Find where the given text appears and provide that cell's center as (X, Y) coordinate. 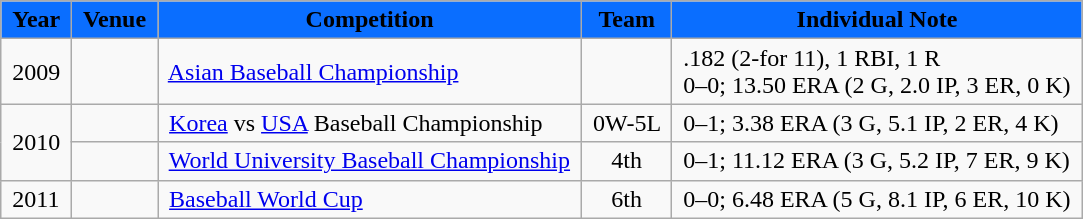
Individual Note (877, 20)
Year (36, 20)
6th (627, 199)
Team (627, 20)
2009 (36, 72)
Asian Baseball Championship (370, 72)
0–0; 6.48 ERA (5 G, 8.1 IP, 6 ER, 10 K) (877, 199)
Competition (370, 20)
.182 (2-for 11), 1 RBI, 1 R 0–0; 13.50 ERA (2 G, 2.0 IP, 3 ER, 0 K) (877, 72)
0–1; 3.38 ERA (3 G, 5.1 IP, 2 ER, 4 K) (877, 123)
World University Baseball Championship (370, 161)
Venue (115, 20)
Korea vs USA Baseball Championship (370, 123)
4th (627, 161)
2011 (36, 199)
0W-5L (627, 123)
Baseball World Cup (370, 199)
0–1; 11.12 ERA (3 G, 5.2 IP, 7 ER, 9 K) (877, 161)
2010 (36, 142)
